Detect which cell encompasses the target text, then output its (x, y) center coordinate. 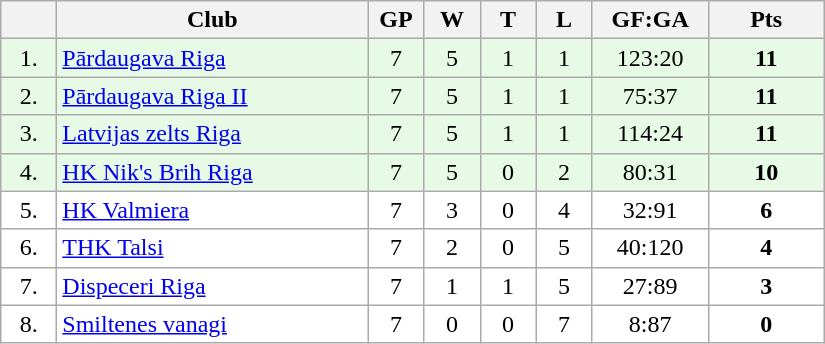
W (452, 20)
2. (29, 96)
GF:GA (650, 20)
HK Nik's Brih Riga (212, 172)
7. (29, 286)
GP (396, 20)
10 (766, 172)
75:37 (650, 96)
Dispeceri Riga (212, 286)
1. (29, 58)
THK Talsi (212, 248)
8. (29, 324)
6. (29, 248)
4. (29, 172)
5. (29, 210)
6 (766, 210)
Pārdaugava Riga II (212, 96)
T (508, 20)
114:24 (650, 134)
40:120 (650, 248)
Latvijas zelts Riga (212, 134)
3. (29, 134)
123:20 (650, 58)
L (564, 20)
HK Valmiera (212, 210)
Club (212, 20)
8:87 (650, 324)
Smiltenes vanagi (212, 324)
Pts (766, 20)
Pārdaugava Riga (212, 58)
80:31 (650, 172)
27:89 (650, 286)
32:91 (650, 210)
